From the cell containing the given text, extract its center point as [x, y] coordinate. 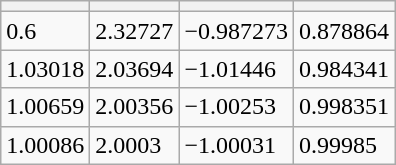
−1.00253 [236, 107]
−1.01446 [236, 69]
1.03018 [46, 69]
0.984341 [344, 69]
−1.00031 [236, 145]
0.878864 [344, 31]
2.32727 [134, 31]
−0.987273 [236, 31]
2.03694 [134, 69]
2.00356 [134, 107]
0.99985 [344, 145]
2.0003 [134, 145]
0.6 [46, 31]
1.00659 [46, 107]
1.00086 [46, 145]
0.998351 [344, 107]
